Detect which cell encompasses the target text, then output its [x, y] center coordinate. 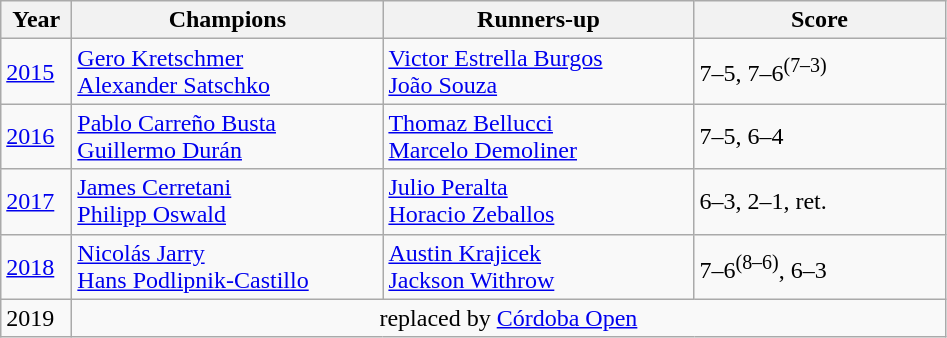
Year [36, 20]
2019 [36, 318]
2018 [36, 266]
7–5, 7–6(7–3) [820, 72]
Victor Estrella Burgos João Souza [538, 72]
Nicolás Jarry Hans Podlipnik-Castillo [228, 266]
7–5, 6–4 [820, 136]
Thomaz Bellucci Marcelo Demoliner [538, 136]
Score [820, 20]
2017 [36, 202]
replaced by Córdoba Open [508, 318]
Runners-up [538, 20]
James Cerretani Philipp Oswald [228, 202]
Champions [228, 20]
Pablo Carreño Busta Guillermo Durán [228, 136]
2016 [36, 136]
2015 [36, 72]
Gero Kretschmer Alexander Satschko [228, 72]
7–6(8–6), 6–3 [820, 266]
6–3, 2–1, ret. [820, 202]
Austin Krajicek Jackson Withrow [538, 266]
Julio Peralta Horacio Zeballos [538, 202]
